Extract the (x, y) coordinate from the center of the cell holding the provided text.  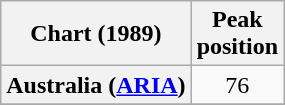
Chart (1989) (96, 34)
Peakposition (237, 34)
Australia (ARIA) (96, 85)
76 (237, 85)
